Determine the [x, y] coordinate at the center of the cell enclosing the given text.  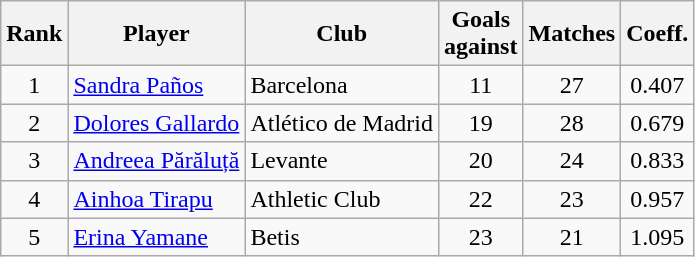
Betis [342, 237]
Player [156, 34]
Dolores Gallardo [156, 123]
1 [34, 85]
28 [572, 123]
4 [34, 199]
Club [342, 34]
24 [572, 161]
3 [34, 161]
Barcelona [342, 85]
Matches [572, 34]
Goalsagainst [481, 34]
0.957 [658, 199]
22 [481, 199]
Ainhoa Tirapu [156, 199]
5 [34, 237]
Atlético de Madrid [342, 123]
Erina Yamane [156, 237]
Athletic Club [342, 199]
Rank [34, 34]
0.833 [658, 161]
Sandra Paños [156, 85]
21 [572, 237]
1.095 [658, 237]
0.407 [658, 85]
Levante [342, 161]
Andreea Părăluță [156, 161]
0.679 [658, 123]
20 [481, 161]
19 [481, 123]
11 [481, 85]
27 [572, 85]
2 [34, 123]
Coeff. [658, 34]
